Search for the cell housing the specified text and yield its [X, Y] center coordinate. 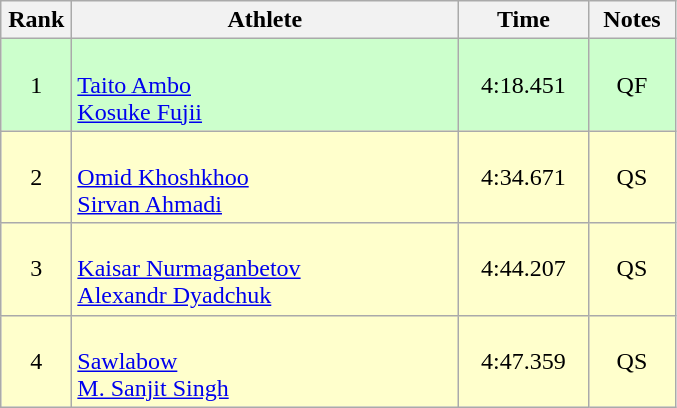
1 [36, 85]
2 [36, 177]
Taito AmboKosuke Fujii [265, 85]
Rank [36, 20]
3 [36, 269]
4:44.207 [524, 269]
Kaisar NurmaganbetovAlexandr Dyadchuk [265, 269]
Notes [632, 20]
4:47.359 [524, 361]
SawlabowM. Sanjit Singh [265, 361]
Athlete [265, 20]
4 [36, 361]
Omid KhoshkhooSirvan Ahmadi [265, 177]
4:34.671 [524, 177]
4:18.451 [524, 85]
Time [524, 20]
QF [632, 85]
